Find where the given text appears and provide that cell's center as [X, Y] coordinate. 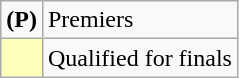
Premiers [140, 20]
(P) [22, 20]
Qualified for finals [140, 58]
